Pinpoint the cell where the given text exists, returning its [x, y] midpoint coordinate. 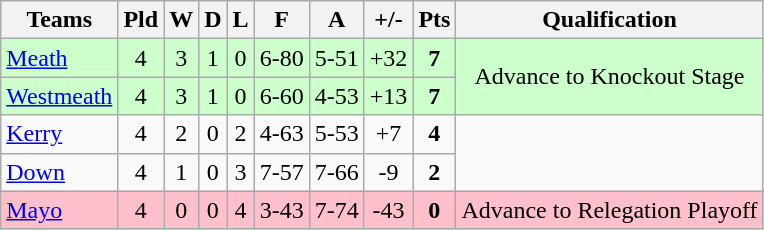
+13 [388, 96]
+/- [388, 20]
D [213, 20]
-43 [388, 210]
L [240, 20]
Teams [60, 20]
Meath [60, 58]
W [182, 20]
Advance to Relegation Playoff [610, 210]
Qualification [610, 20]
Kerry [60, 134]
Down [60, 172]
A [336, 20]
+7 [388, 134]
+32 [388, 58]
4-53 [336, 96]
Pld [141, 20]
Advance to Knockout Stage [610, 77]
6-60 [282, 96]
Mayo [60, 210]
6-80 [282, 58]
5-51 [336, 58]
7-66 [336, 172]
5-53 [336, 134]
4-63 [282, 134]
Pts [434, 20]
F [282, 20]
-9 [388, 172]
Westmeath [60, 96]
7-57 [282, 172]
7-74 [336, 210]
3-43 [282, 210]
